Capture the cell that displays the provided text and extract its [x, y] central coordinate. 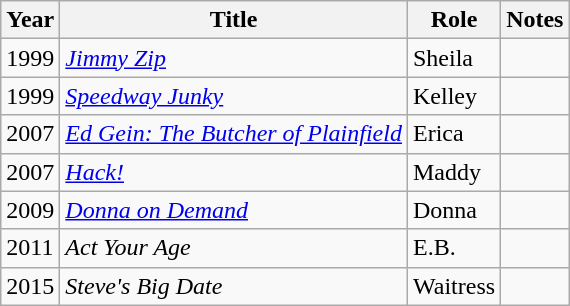
Waitress [454, 286]
Ed Gein: The Butcher of Plainfield [234, 134]
Steve's Big Date [234, 286]
Jimmy Zip [234, 58]
Donna [454, 210]
Role [454, 20]
2009 [30, 210]
2015 [30, 286]
Sheila [454, 58]
Notes [535, 20]
2011 [30, 248]
Title [234, 20]
Erica [454, 134]
Maddy [454, 172]
Act Your Age [234, 248]
Year [30, 20]
Speedway Junky [234, 96]
Kelley [454, 96]
E.B. [454, 248]
Hack! [234, 172]
Donna on Demand [234, 210]
